Scan for the cell matching the given text and deliver its (x, y) coordinate at center. 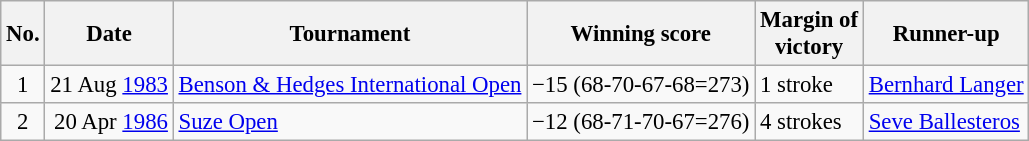
Tournament (350, 34)
Suze Open (350, 122)
−15 (68-70-67-68=273) (641, 85)
1 (23, 85)
20 Apr 1986 (109, 122)
Date (109, 34)
4 strokes (810, 122)
Bernhard Langer (946, 85)
1 stroke (810, 85)
Runner-up (946, 34)
Winning score (641, 34)
No. (23, 34)
21 Aug 1983 (109, 85)
−12 (68-71-70-67=276) (641, 122)
2 (23, 122)
Seve Ballesteros (946, 122)
Margin ofvictory (810, 34)
Benson & Hedges International Open (350, 85)
